Extract the (x, y) coordinate from the center of the cell holding the provided text.  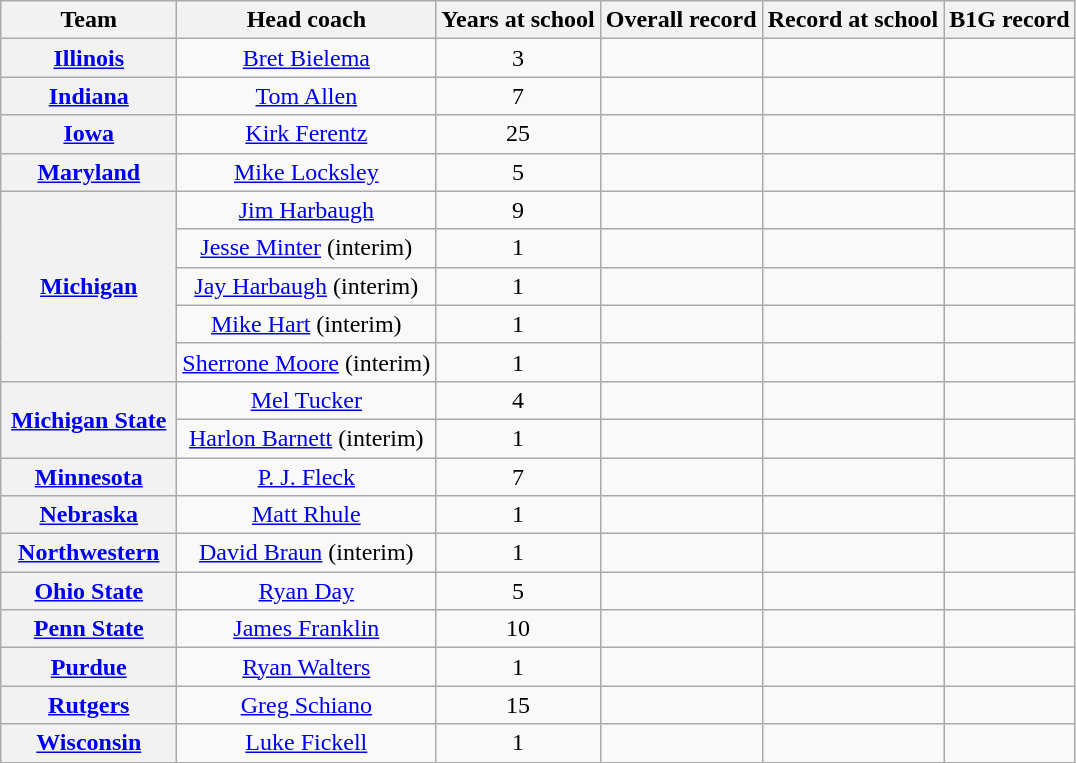
Purdue (89, 667)
Mel Tucker (306, 400)
3 (518, 58)
Record at school (853, 20)
David Braun (interim) (306, 553)
Jay Harbaugh (interim) (306, 286)
Jim Harbaugh (306, 210)
15 (518, 705)
P. J. Fleck (306, 477)
Jesse Minter (interim) (306, 248)
Sherrone Moore (interim) (306, 362)
Maryland (89, 172)
Michigan State (89, 419)
Matt Rhule (306, 515)
4 (518, 400)
Kirk Ferentz (306, 134)
25 (518, 134)
Tom Allen (306, 96)
Head coach (306, 20)
10 (518, 629)
Northwestern (89, 553)
Harlon Barnett (interim) (306, 438)
Luke Fickell (306, 743)
Nebraska (89, 515)
Penn State (89, 629)
Ryan Walters (306, 667)
Wisconsin (89, 743)
Indiana (89, 96)
B1G record (1010, 20)
Iowa (89, 134)
James Franklin (306, 629)
Overall record (681, 20)
Bret Bielema (306, 58)
Illinois (89, 58)
Minnesota (89, 477)
9 (518, 210)
Rutgers (89, 705)
Mike Locksley (306, 172)
Greg Schiano (306, 705)
Team (89, 20)
Michigan (89, 286)
Mike Hart (interim) (306, 324)
Ohio State (89, 591)
Ryan Day (306, 591)
Years at school (518, 20)
